Locate the cell with the specified text and output its [x, y] center coordinate. 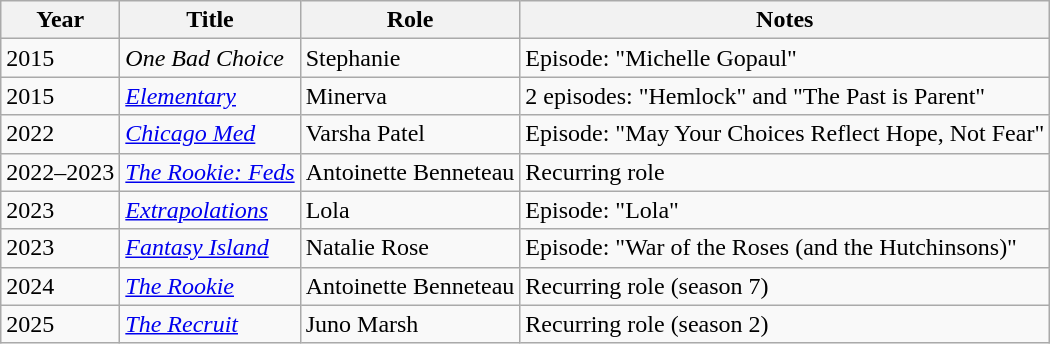
Varsha Patel [410, 134]
2024 [60, 286]
Title [210, 20]
2022–2023 [60, 172]
Role [410, 20]
The Recruit [210, 324]
Natalie Rose [410, 248]
The Rookie [210, 286]
2 episodes: "Hemlock" and "The Past is Parent" [785, 96]
2022 [60, 134]
Lola [410, 210]
Episode: "War of the Roses (and the Hutchinsons)" [785, 248]
Recurring role (season 2) [785, 324]
2025 [60, 324]
Extrapolations [210, 210]
Year [60, 20]
Notes [785, 20]
Episode: "Lola" [785, 210]
One Bad Choice [210, 58]
Episode: "Michelle Gopaul" [785, 58]
Recurring role (season 7) [785, 286]
Recurring role [785, 172]
Fantasy Island [210, 248]
The Rookie: Feds [210, 172]
Juno Marsh [410, 324]
Minerva [410, 96]
Chicago Med [210, 134]
Elementary [210, 96]
Stephanie [410, 58]
Episode: "May Your Choices Reflect Hope, Not Fear" [785, 134]
